Search for the cell housing the specified text and yield its [x, y] center coordinate. 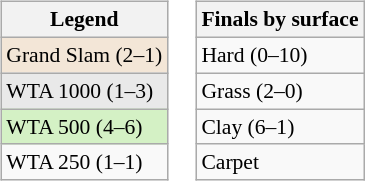
Finals by surface [280, 20]
Hard (0–10) [280, 55]
Carpet [280, 162]
Grand Slam (2–1) [84, 55]
Legend [84, 20]
WTA 1000 (1–3) [84, 91]
Grass (2–0) [280, 91]
Clay (6–1) [280, 127]
WTA 250 (1–1) [84, 162]
WTA 500 (4–6) [84, 127]
